Return (X, Y) of the center of cell containing provided text 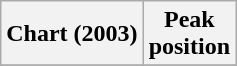
Peakposition (189, 34)
Chart (2003) (72, 34)
